For the text-containing cell, return its midpoint in [X, Y] coordinate format. 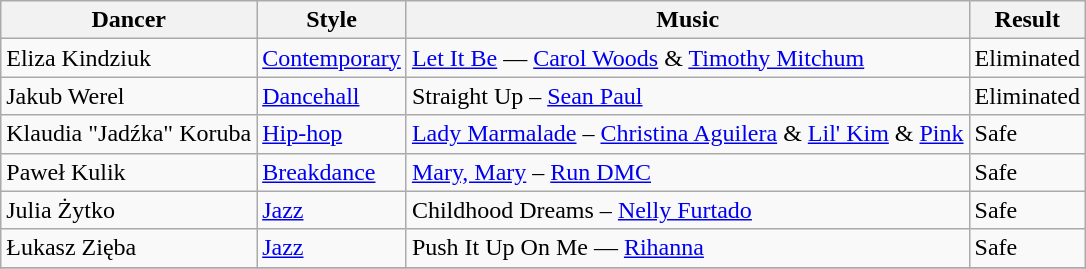
Dancer [129, 20]
Push It Up On Me — Rihanna [688, 248]
Result [1027, 20]
Music [688, 20]
Julia Żytko [129, 210]
Lady Marmalade – Christina Aguilera & Lil' Kim & Pink [688, 134]
Paweł Kulik [129, 172]
Let It Be — Carol Woods & Timothy Mitchum [688, 58]
Mary, Mary – Run DMC [688, 172]
Dancehall [332, 96]
Eliza Kindziuk [129, 58]
Klaudia "Jadźka" Koruba [129, 134]
Łukasz Zięba [129, 248]
Breakdance [332, 172]
Hip-hop [332, 134]
Childhood Dreams – Nelly Furtado [688, 210]
Contemporary [332, 58]
Straight Up – Sean Paul [688, 96]
Style [332, 20]
Jakub Werel [129, 96]
